Output the (x, y) coordinate of the center of the cell containing the given text.  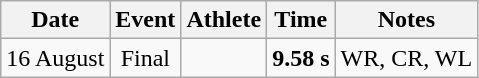
9.58 s (301, 58)
Final (146, 58)
16 August (56, 58)
Notes (406, 20)
Athlete (224, 20)
WR, CR, WL (406, 58)
Date (56, 20)
Event (146, 20)
Time (301, 20)
